Locate the cell with the specified text and output its [x, y] center coordinate. 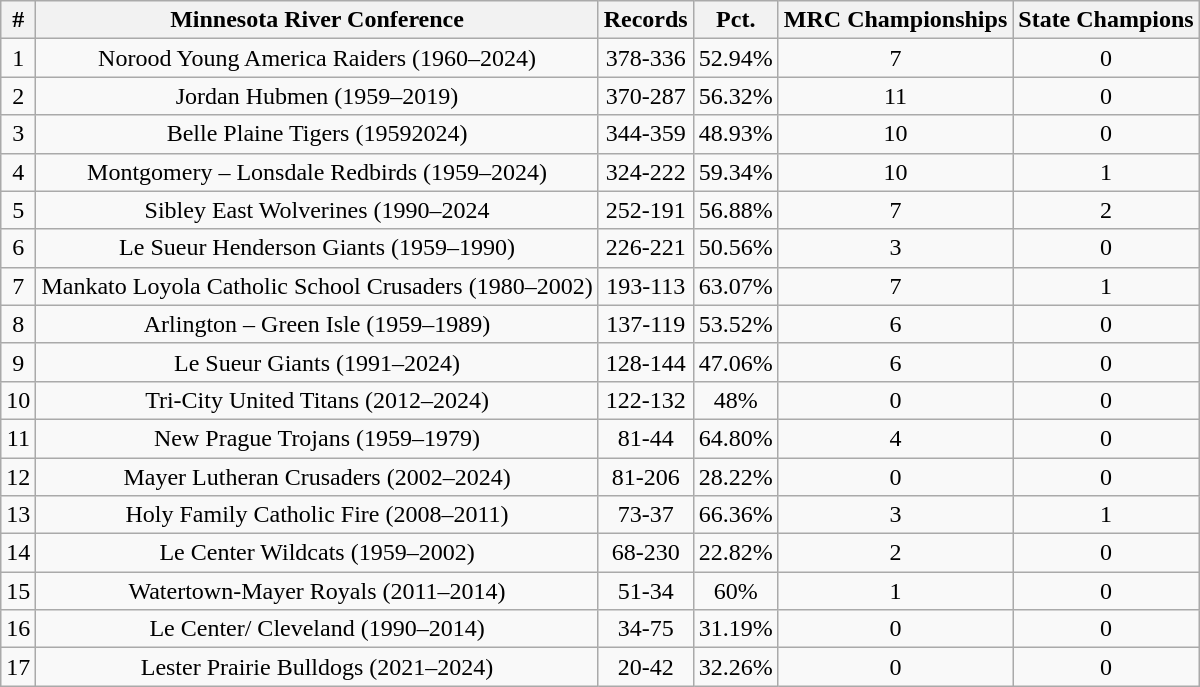
81-206 [646, 477]
Norood Young America Raiders (1960–2024) [317, 58]
50.56% [736, 248]
Pct. [736, 20]
370-287 [646, 96]
Lester Prairie Bulldogs (2021–2024) [317, 667]
Le Center/ Cleveland (1990–2014) [317, 629]
Records [646, 20]
28.22% [736, 477]
56.32% [736, 96]
Le Sueur Henderson Giants (1959–1990) [317, 248]
# [18, 20]
137-119 [646, 324]
12 [18, 477]
New Prague Trojans (1959–1979) [317, 438]
122-132 [646, 400]
Arlington – Green Isle (1959–1989) [317, 324]
68-230 [646, 553]
22.82% [736, 553]
64.80% [736, 438]
344-359 [646, 134]
378-336 [646, 58]
226-221 [646, 248]
Holy Family Catholic Fire (2008–2011) [317, 515]
31.19% [736, 629]
8 [18, 324]
63.07% [736, 286]
53.52% [736, 324]
34-75 [646, 629]
Belle Plaine Tigers (19592024) [317, 134]
48.93% [736, 134]
48% [736, 400]
9 [18, 362]
56.88% [736, 210]
Mankato Loyola Catholic School Crusaders (1980–2002) [317, 286]
15 [18, 591]
20-42 [646, 667]
Tri-City United Titans (2012–2024) [317, 400]
73-37 [646, 515]
193-113 [646, 286]
Sibley East Wolverines (1990–2024 [317, 210]
324-222 [646, 172]
81-44 [646, 438]
52.94% [736, 58]
16 [18, 629]
MRC Championships [895, 20]
Montgomery – Lonsdale Redbirds (1959–2024) [317, 172]
Watertown-Mayer Royals (2011–2014) [317, 591]
State Champions [1106, 20]
5 [18, 210]
32.26% [736, 667]
51-34 [646, 591]
252-191 [646, 210]
17 [18, 667]
13 [18, 515]
66.36% [736, 515]
47.06% [736, 362]
14 [18, 553]
59.34% [736, 172]
Minnesota River Conference [317, 20]
Le Sueur Giants (1991–2024) [317, 362]
Jordan Hubmen (1959–2019) [317, 96]
128-144 [646, 362]
Mayer Lutheran Crusaders (2002–2024) [317, 477]
60% [736, 591]
Le Center Wildcats (1959–2002) [317, 553]
